Pinpoint the cell where the given text exists, returning its (X, Y) midpoint coordinate. 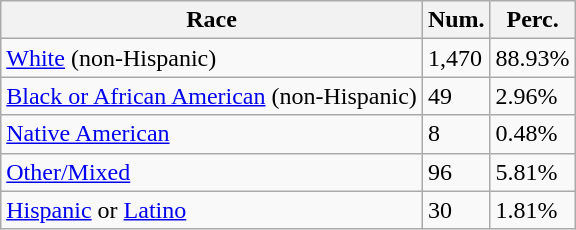
5.81% (532, 172)
1,470 (456, 58)
Perc. (532, 20)
Other/Mixed (212, 172)
1.81% (532, 210)
2.96% (532, 96)
Black or African American (non-Hispanic) (212, 96)
96 (456, 172)
49 (456, 96)
Num. (456, 20)
8 (456, 134)
0.48% (532, 134)
Race (212, 20)
Native American (212, 134)
88.93% (532, 58)
Hispanic or Latino (212, 210)
30 (456, 210)
White (non-Hispanic) (212, 58)
